Scan for the cell matching the given text and deliver its [x, y] coordinate at center. 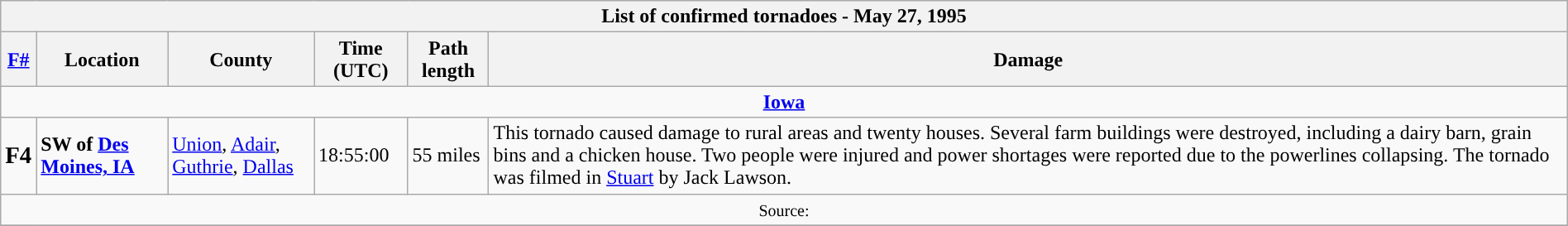
Time (UTC) [361, 60]
SW of Des Moines, IA [103, 156]
Union, Adair, Guthrie, Dallas [241, 156]
Path length [448, 60]
Damage [1028, 60]
F# [18, 60]
Location [103, 60]
18:55:00 [361, 156]
F4 [18, 156]
Iowa [784, 102]
Source: [784, 209]
County [241, 60]
55 miles [448, 156]
List of confirmed tornadoes - May 27, 1995 [784, 17]
